Detect which cell encompasses the target text, then output its [X, Y] center coordinate. 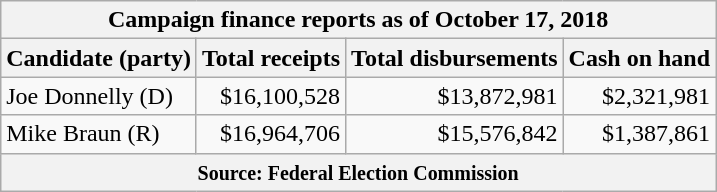
$2,321,981 [639, 96]
Mike Braun (R) [99, 134]
Total disbursements [455, 58]
$15,576,842 [455, 134]
Candidate (party) [99, 58]
$16,964,706 [270, 134]
$13,872,981 [455, 96]
Joe Donnelly (D) [99, 96]
Total receipts [270, 58]
$16,100,528 [270, 96]
Cash on hand [639, 58]
$1,387,861 [639, 134]
Source: Federal Election Commission [358, 172]
Campaign finance reports as of October 17, 2018 [358, 20]
